For the text-containing cell, return its midpoint in (X, Y) coordinate format. 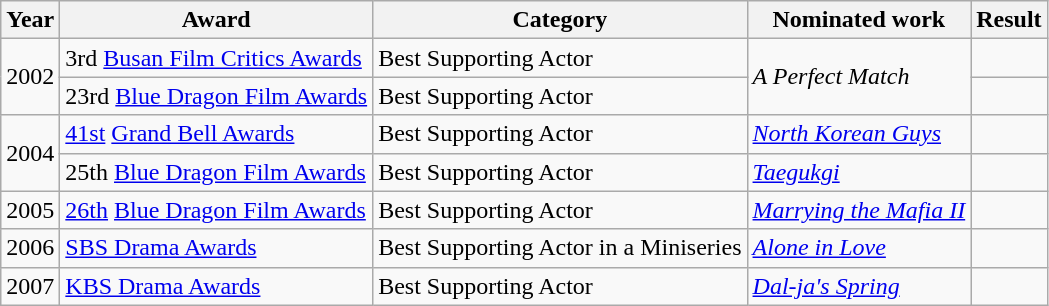
41st Grand Bell Awards (216, 134)
KBS Drama Awards (216, 286)
2007 (30, 286)
3rd Busan Film Critics Awards (216, 58)
Taegukgi (859, 172)
Marrying the Mafia II (859, 210)
26th Blue Dragon Film Awards (216, 210)
2005 (30, 210)
25th Blue Dragon Film Awards (216, 172)
Dal-ja's Spring (859, 286)
Nominated work (859, 20)
Category (560, 20)
2004 (30, 153)
Award (216, 20)
Result (1009, 20)
Best Supporting Actor in a Miniseries (560, 248)
A Perfect Match (859, 77)
2002 (30, 77)
23rd Blue Dragon Film Awards (216, 96)
Alone in Love (859, 248)
North Korean Guys (859, 134)
2006 (30, 248)
Year (30, 20)
SBS Drama Awards (216, 248)
